For the text-containing cell, return its midpoint in (X, Y) coordinate format. 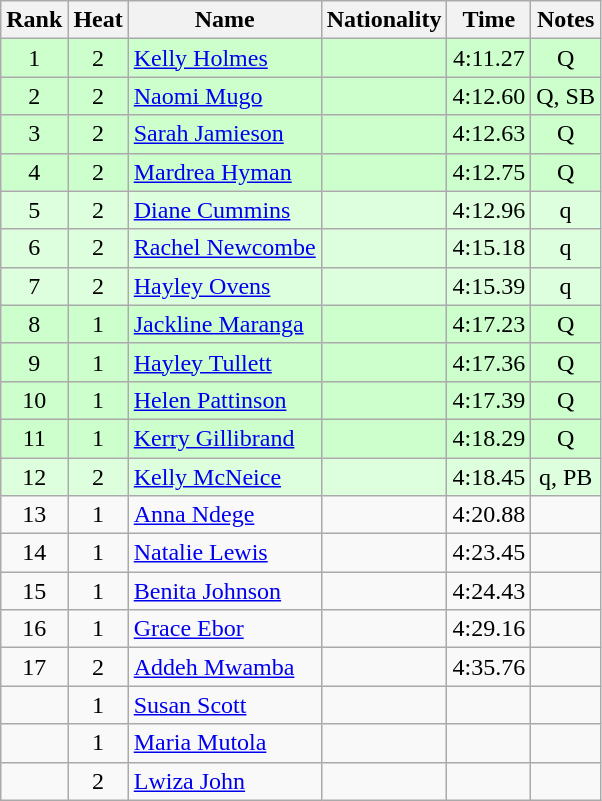
Sarah Jamieson (224, 134)
q, PB (566, 477)
Naomi Mugo (224, 96)
4:17.36 (489, 362)
Natalie Lewis (224, 553)
4:24.43 (489, 591)
14 (34, 553)
Jackline Maranga (224, 324)
Time (489, 20)
Maria Mutola (224, 743)
Nationality (384, 20)
4:35.76 (489, 667)
11 (34, 438)
Kelly Holmes (224, 58)
Notes (566, 20)
4:12.96 (489, 210)
4 (34, 172)
4:17.23 (489, 324)
4:20.88 (489, 515)
Susan Scott (224, 705)
Heat (98, 20)
4:11.27 (489, 58)
7 (34, 286)
Q, SB (566, 96)
Mardrea Hyman (224, 172)
13 (34, 515)
4:12.63 (489, 134)
Name (224, 20)
Lwiza John (224, 781)
Benita Johnson (224, 591)
4:17.39 (489, 400)
4:12.75 (489, 172)
3 (34, 134)
Rank (34, 20)
4:15.39 (489, 286)
4:12.60 (489, 96)
15 (34, 591)
Helen Pattinson (224, 400)
Rachel Newcombe (224, 248)
12 (34, 477)
10 (34, 400)
5 (34, 210)
Grace Ebor (224, 629)
Kelly McNeice (224, 477)
4:29.16 (489, 629)
17 (34, 667)
Anna Ndege (224, 515)
Hayley Tullett (224, 362)
4:15.18 (489, 248)
Hayley Ovens (224, 286)
8 (34, 324)
6 (34, 248)
Addeh Mwamba (224, 667)
4:23.45 (489, 553)
9 (34, 362)
4:18.29 (489, 438)
Kerry Gillibrand (224, 438)
16 (34, 629)
Diane Cummins (224, 210)
4:18.45 (489, 477)
